Extract the (X, Y) coordinate from the center of the cell holding the provided text.  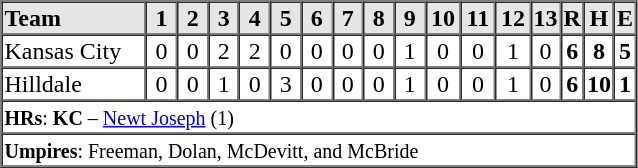
Team (74, 18)
12 (512, 18)
7 (348, 18)
11 (478, 18)
9 (410, 18)
4 (254, 18)
H (599, 18)
HRs: KC – Newt Joseph (1) (319, 116)
Kansas City (74, 50)
13 (546, 18)
E (625, 18)
Umpires: Freeman, Dolan, McDevitt, and McBride (319, 150)
Hilldale (74, 84)
R (572, 18)
